Output the [x, y] coordinate of the center of the cell containing the given text.  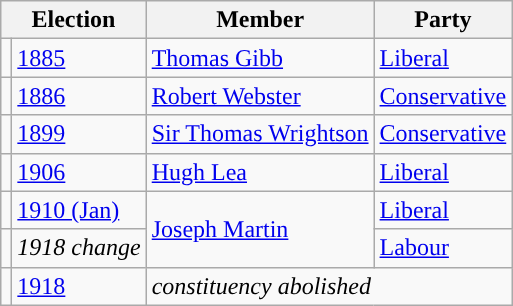
1918 [79, 286]
Labour [443, 248]
Party [443, 20]
Joseph Martin [260, 229]
1918 change [79, 248]
1910 (Jan) [79, 210]
Robert Webster [260, 96]
1899 [79, 134]
1885 [79, 58]
constituency abolished [329, 286]
Sir Thomas Wrightson [260, 134]
Hugh Lea [260, 172]
Election [74, 20]
Member [260, 20]
1886 [79, 96]
Thomas Gibb [260, 58]
1906 [79, 172]
